Pinpoint the cell where the given text exists, returning its [X, Y] midpoint coordinate. 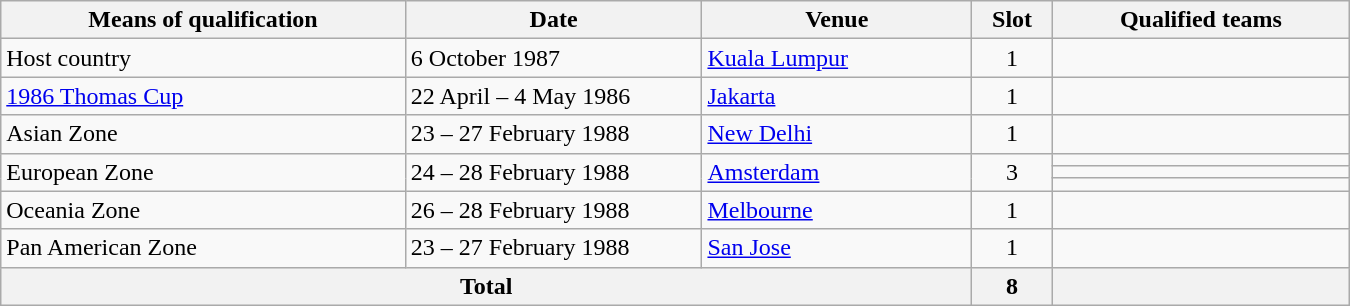
6 October 1987 [554, 58]
22 April – 4 May 1986 [554, 96]
Means of qualification [204, 20]
26 – 28 February 1988 [554, 210]
Total [486, 286]
Venue [837, 20]
New Delhi [837, 134]
Melbourne [837, 210]
8 [1012, 286]
Slot [1012, 20]
Date [554, 20]
24 – 28 February 1988 [554, 172]
Amsterdam [837, 172]
Asian Zone [204, 134]
Pan American Zone [204, 248]
3 [1012, 172]
European Zone [204, 172]
Jakarta [837, 96]
1986 Thomas Cup [204, 96]
Oceania Zone [204, 210]
San Jose [837, 248]
Host country [204, 58]
Qualified teams [1202, 20]
Kuala Lumpur [837, 58]
